Identify which cell holds the provided text, then report its [x, y] central coordinate. 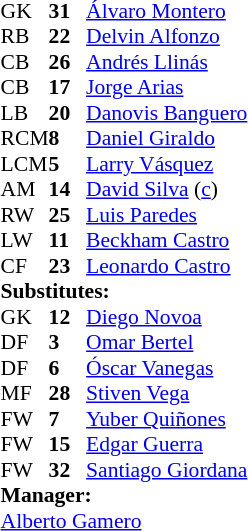
12 [68, 317]
RW [25, 215]
25 [68, 215]
5 [68, 164]
28 [68, 393]
Beckham Castro [166, 241]
GK [25, 317]
RCM [25, 139]
Jorge Arias [166, 87]
Stiven Vega [166, 393]
Andrés Llinás [166, 62]
11 [68, 241]
CF [25, 266]
Omar Bertel [166, 343]
David Silva (c) [166, 189]
17 [68, 87]
Delvin Alfonzo [166, 37]
3 [68, 343]
15 [68, 445]
23 [68, 266]
Manager: [124, 495]
Yuber Quiñones [166, 419]
6 [68, 368]
Substitutes: [124, 291]
AM [25, 189]
Daniel Giraldo [166, 139]
Leonardo Castro [166, 266]
Danovis Banguero [166, 113]
8 [68, 139]
MF [25, 393]
Santiago Giordana [166, 470]
26 [68, 62]
Larry Vásquez [166, 164]
7 [68, 419]
LW [25, 241]
Óscar Vanegas [166, 368]
Edgar Guerra [166, 445]
22 [68, 37]
Luis Paredes [166, 215]
14 [68, 189]
LB [25, 113]
LCM [25, 164]
Diego Novoa [166, 317]
32 [68, 470]
20 [68, 113]
RB [25, 37]
